Output the (X, Y) coordinate of the center of the cell containing the given text.  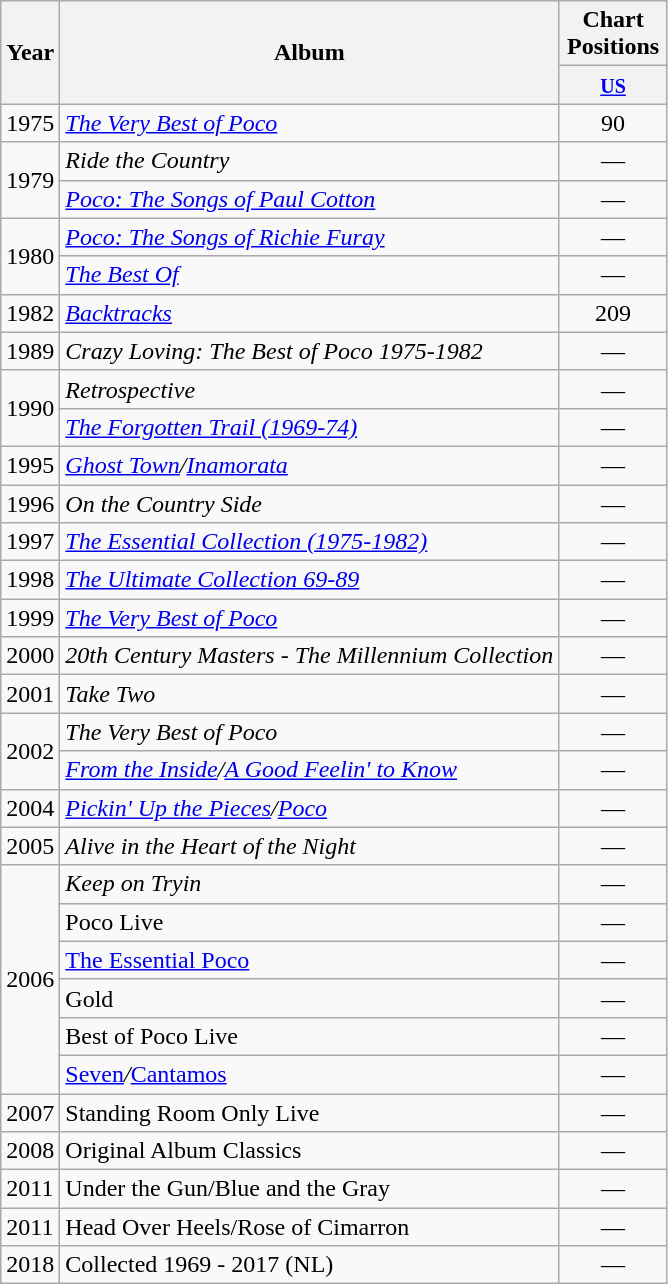
Seven/Cantamos (310, 1074)
Year (30, 52)
The Forgotten Trail (1969-74) (310, 427)
1979 (30, 180)
2004 (30, 808)
2002 (30, 751)
Alive in the Heart of the Night (310, 846)
209 (614, 313)
The Ultimate Collection 69-89 (310, 580)
1982 (30, 313)
2000 (30, 656)
From the Inside/A Good Feelin' to Know (310, 770)
Best of Poco Live (310, 1036)
Ride the Country (310, 161)
1990 (30, 408)
Poco Live (310, 922)
On the Country Side (310, 503)
Album (310, 52)
Take Two (310, 694)
1996 (30, 503)
2005 (30, 846)
2001 (30, 694)
1999 (30, 618)
Original Album Classics (310, 1151)
1997 (30, 542)
2018 (30, 1265)
Chart Positions (614, 34)
90 (614, 123)
Crazy Loving: The Best of Poco 1975-1982 (310, 351)
Standing Room Only Live (310, 1113)
Backtracks (310, 313)
The Essential Collection (1975-1982) (310, 542)
1989 (30, 351)
Poco: The Songs of Richie Furay (310, 237)
20th Century Masters - The Millennium Collection (310, 656)
2006 (30, 979)
The Essential Poco (310, 960)
Gold (310, 998)
Retrospective (310, 389)
Under the Gun/Blue and the Gray (310, 1189)
2008 (30, 1151)
1980 (30, 256)
Head Over Heels/Rose of Cimarron (310, 1227)
Keep on Tryin (310, 884)
1998 (30, 580)
1975 (30, 123)
US (614, 85)
Collected 1969 - 2017 (NL) (310, 1265)
Pickin' Up the Pieces/Poco (310, 808)
Poco: The Songs of Paul Cotton (310, 199)
Ghost Town/Inamorata (310, 465)
1995 (30, 465)
2007 (30, 1113)
The Best Of (310, 275)
